Output the [x, y] coordinate of the center of the cell containing the given text.  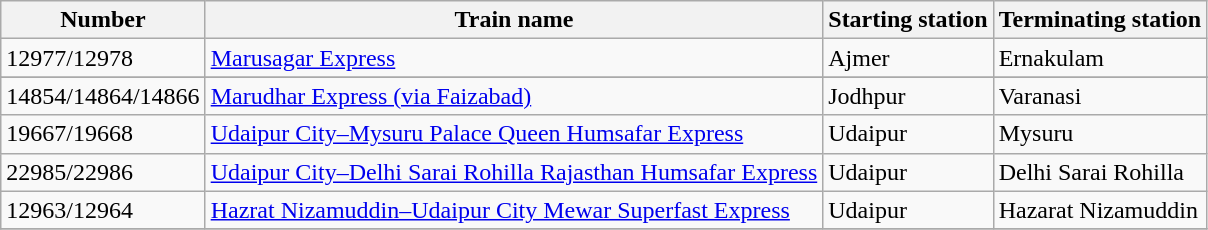
14854/14864/14866 [103, 96]
19667/19668 [103, 134]
Hazarat Nizamuddin [1100, 210]
12977/12978 [103, 58]
12963/12964 [103, 210]
Udaipur City–Delhi Sarai Rohilla Rajasthan Humsafar Express [514, 172]
Mysuru [1100, 134]
Marudhar Express (via Faizabad) [514, 96]
22985/22986 [103, 172]
Hazrat Nizamuddin–Udaipur City Mewar Superfast Express [514, 210]
Udaipur City–Mysuru Palace Queen Humsafar Express [514, 134]
Starting station [908, 20]
Varanasi [1100, 96]
Number [103, 20]
Delhi Sarai Rohilla [1100, 172]
Jodhpur [908, 96]
Marusagar Express [514, 58]
Terminating station [1100, 20]
Train name [514, 20]
Ernakulam [1100, 58]
Ajmer [908, 58]
